Determine the (x, y) coordinate at the center of the cell enclosing the given text.  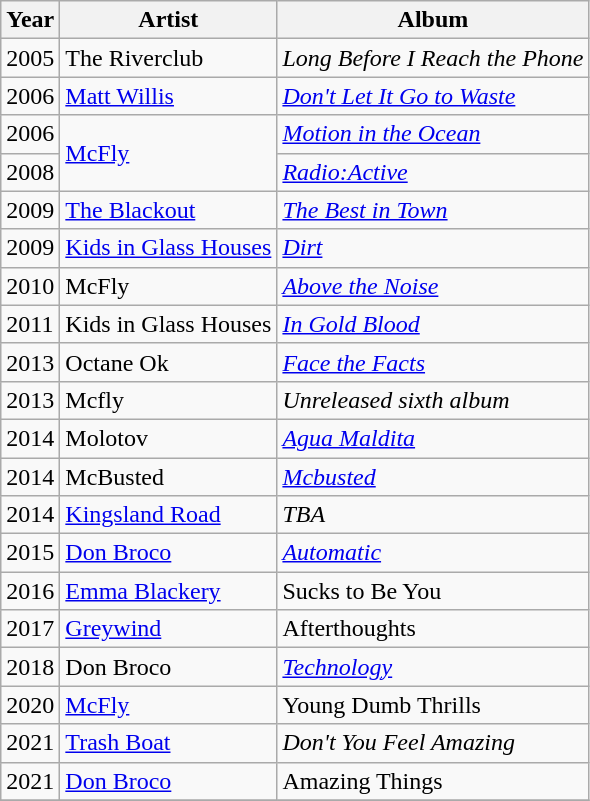
Year (30, 20)
Long Before I Reach the Phone (433, 58)
Unreleased sixth album (433, 400)
2011 (30, 324)
Don't Let It Go to Waste (433, 96)
Dirt (433, 248)
The Best in Town (433, 210)
Above the Noise (433, 286)
TBA (433, 515)
Motion in the Ocean (433, 134)
Artist (168, 20)
Agua Maldita (433, 438)
Face the Facts (433, 362)
Amazing Things (433, 781)
Radio:Active (433, 172)
The Riverclub (168, 58)
Greywind (168, 629)
In Gold Blood (433, 324)
2016 (30, 591)
The Blackout (168, 210)
2010 (30, 286)
McBusted (168, 477)
Young Dumb Thrills (433, 705)
Trash Boat (168, 743)
Automatic (433, 553)
2017 (30, 629)
Sucks to Be You (433, 591)
Afterthoughts (433, 629)
Molotov (168, 438)
Mcbusted (433, 477)
2008 (30, 172)
Mcfly (168, 400)
2018 (30, 667)
2020 (30, 705)
2005 (30, 58)
Octane Ok (168, 362)
Emma Blackery (168, 591)
2015 (30, 553)
Matt Willis (168, 96)
Technology (433, 667)
Album (433, 20)
Kingsland Road (168, 515)
Don't You Feel Amazing (433, 743)
